Output the [x, y] coordinate of the center of the cell containing the given text.  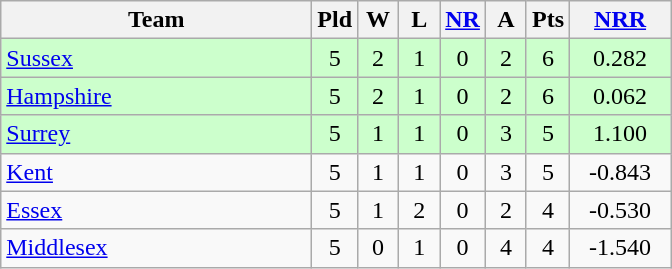
Essex [156, 210]
0.062 [620, 96]
Hampshire [156, 96]
W [378, 20]
Surrey [156, 134]
Team [156, 20]
Pld [335, 20]
1.100 [620, 134]
Middlesex [156, 248]
Pts [548, 20]
-1.540 [620, 248]
L [420, 20]
-0.530 [620, 210]
NR [463, 20]
Kent [156, 172]
NRR [620, 20]
0.282 [620, 58]
Sussex [156, 58]
-0.843 [620, 172]
A [506, 20]
